Output the (x, y) coordinate of the center of the cell containing the given text.  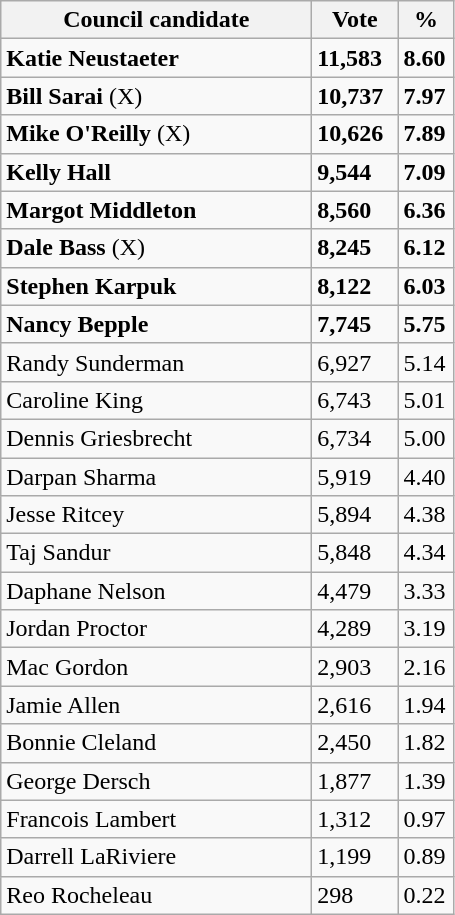
6,734 (355, 438)
1,877 (355, 781)
Mike O'Reilly (X) (156, 134)
1.39 (426, 781)
Mac Gordon (156, 667)
Dennis Griesbrecht (156, 438)
3.33 (426, 591)
0.22 (426, 895)
5.00 (426, 438)
Katie Neustaeter (156, 58)
Council candidate (156, 20)
Jamie Allen (156, 705)
10,737 (355, 96)
Francois Lambert (156, 819)
6.36 (426, 210)
2,616 (355, 705)
5,919 (355, 477)
0.97 (426, 819)
Darrell LaRiviere (156, 857)
Jesse Ritcey (156, 515)
Stephen Karpuk (156, 286)
Dale Bass (X) (156, 248)
George Dersch (156, 781)
5.75 (426, 324)
4,479 (355, 591)
Bonnie Cleland (156, 743)
2,450 (355, 743)
1,199 (355, 857)
7.89 (426, 134)
4,289 (355, 629)
6,927 (355, 362)
9,544 (355, 172)
Vote (355, 20)
6,743 (355, 400)
2,903 (355, 667)
Jordan Proctor (156, 629)
Darpan Sharma (156, 477)
Daphane Nelson (156, 591)
5.01 (426, 400)
10,626 (355, 134)
Caroline King (156, 400)
Nancy Bepple (156, 324)
7.09 (426, 172)
2.16 (426, 667)
Randy Sunderman (156, 362)
7.97 (426, 96)
6.03 (426, 286)
4.34 (426, 553)
4.40 (426, 477)
Kelly Hall (156, 172)
1,312 (355, 819)
8,560 (355, 210)
4.38 (426, 515)
Bill Sarai (X) (156, 96)
6.12 (426, 248)
7,745 (355, 324)
% (426, 20)
8,122 (355, 286)
5,894 (355, 515)
5,848 (355, 553)
Margot Middleton (156, 210)
5.14 (426, 362)
1.94 (426, 705)
Taj Sandur (156, 553)
8,245 (355, 248)
298 (355, 895)
1.82 (426, 743)
8.60 (426, 58)
11,583 (355, 58)
Reo Rocheleau (156, 895)
0.89 (426, 857)
3.19 (426, 629)
